Determine the [X, Y] coordinate at the center of the cell enclosing the given text.  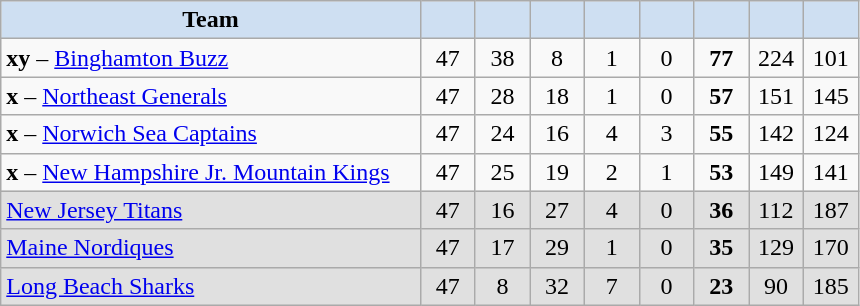
57 [722, 96]
224 [776, 58]
3 [666, 134]
55 [722, 134]
Maine Nordiques [211, 248]
142 [776, 134]
36 [722, 210]
xy – Binghamton Buzz [211, 58]
28 [502, 96]
27 [558, 210]
101 [830, 58]
25 [502, 172]
23 [722, 286]
29 [558, 248]
124 [830, 134]
170 [830, 248]
x – Northeast Generals [211, 96]
112 [776, 210]
90 [776, 286]
149 [776, 172]
x – Norwich Sea Captains [211, 134]
7 [612, 286]
18 [558, 96]
151 [776, 96]
185 [830, 286]
53 [722, 172]
38 [502, 58]
x – New Hampshire Jr. Mountain Kings [211, 172]
Long Beach Sharks [211, 286]
129 [776, 248]
19 [558, 172]
187 [830, 210]
141 [830, 172]
145 [830, 96]
New Jersey Titans [211, 210]
Team [211, 20]
35 [722, 248]
77 [722, 58]
2 [612, 172]
32 [558, 286]
17 [502, 248]
24 [502, 134]
